Capture the cell that displays the provided text and extract its (x, y) central coordinate. 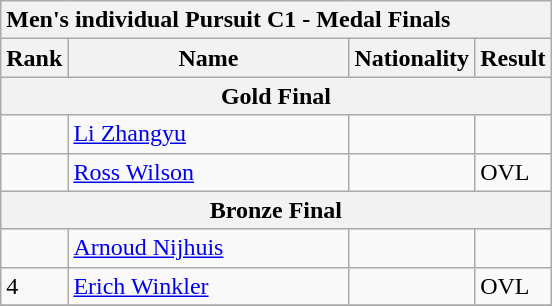
Rank (34, 58)
Gold Final (276, 96)
Bronze Final (276, 210)
Erich Winkler (208, 286)
Ross Wilson (208, 172)
Name (208, 58)
Li Zhangyu (208, 134)
Result (513, 58)
Nationality (412, 58)
Arnoud Nijhuis (208, 248)
Men's individual Pursuit C1 - Medal Finals (276, 20)
4 (34, 286)
